Capture the cell that displays the provided text and extract its (x, y) central coordinate. 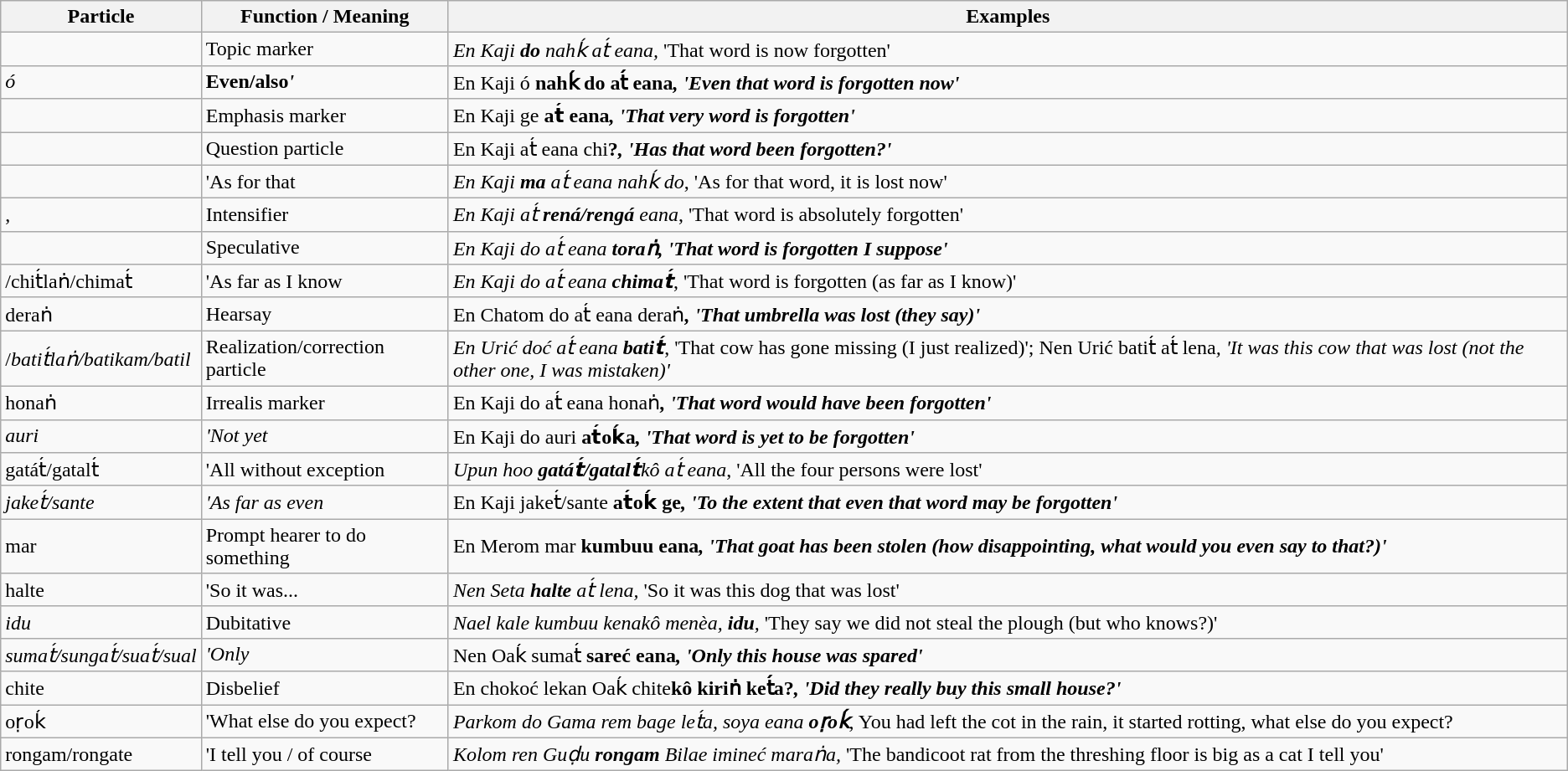
rongam/rongate (101, 754)
Speculative (325, 248)
Intensifier (325, 215)
Parkom do Gama rem bage let́a, soya eana oṛoḱ, You had left the cot in the rain, it started rotting, what else do you expect? (1008, 722)
sumat́/sungat́/suat́/sual (101, 655)
Upun hoo gatát́/gatalt́kô at́ eana, 'All the four persons were lost' (1008, 470)
/chit́laṅ/chimat́ (101, 281)
Kolom ren Guḍu rongam Bilae imineć maraṅa, 'The bandicoot rat from the threshing floor is big as a cat I tell you' (1008, 754)
En chokoć lekan Oaḱ chitekô kiriṅ ket́a?, 'Did they really buy this small house?' (1008, 688)
honaṅ (101, 403)
Prompt hearer to do something (325, 546)
jaket́/sante (101, 502)
'So it was... (325, 590)
Disbelief (325, 688)
Function / Meaning (325, 17)
ó (101, 82)
En Merom mar kumbuu eana, 'That goat has been stolen (how disappointing, what would you even say to that?)' (1008, 546)
En Kaji do at́ eana chimat́, 'That word is forgotten (as far as I know)' (1008, 281)
En Kaji do at́ eana honaṅ, 'That word would have been forgotten' (1008, 403)
mar (101, 546)
halte (101, 590)
Question particle (325, 149)
Topic marker (325, 49)
En Kaji do auri at́oḱa, 'That word is yet to be forgotten' (1008, 436)
Nen Seta halte at́ lena, 'So it was this dog that was lost' (1008, 590)
idu (101, 622)
gatát́/gatalt́ (101, 470)
Realization/correction particle (325, 358)
, (101, 215)
En Chatom do at́ eana deraṅ, 'That umbrella was lost (they say)' (1008, 314)
'All without exception (325, 470)
En Kaji ó nahḱ do at́ eana, 'Even that word is forgotten now' (1008, 82)
deraṅ (101, 314)
Particle (101, 17)
'Not yet (325, 436)
/batit́laṅ/batikam/batil (101, 358)
auri (101, 436)
'Only (325, 655)
En Kaji at́ rená/rengá eana, 'That word is absolutely forgotten' (1008, 215)
Examples (1008, 17)
En Kaji ma at́ eana nahḱ do, 'As for that word, it is lost now' (1008, 182)
Irrealis marker (325, 403)
chite (101, 688)
'I tell you / of course (325, 754)
Nen Oaḱ sumat́ sareć eana, 'Only this house was spared' (1008, 655)
En Kaji do at́ eana toraṅ, 'That word is forgotten I suppose' (1008, 248)
Hearsay (325, 314)
'What else do you expect? (325, 722)
Nael kale kumbuu kenakô menèa, idu, 'They say we did not steal the plough (but who knows?)' (1008, 622)
Emphasis marker (325, 116)
En Kaji do nahḱ at́ eana, 'That word is now forgotten' (1008, 49)
'As far as I know (325, 281)
En Kaji jaket́/sante at́oḱ ge, 'To the extent that even that word may be forgotten' (1008, 502)
En Kaji at́ eana chi?, 'Has that word been forgotten?' (1008, 149)
'As for that (325, 182)
oṛoḱ (101, 722)
En Kaji ge at́ eana, 'That very word is forgotten' (1008, 116)
'As far as even (325, 502)
Dubitative (325, 622)
Even/also' (325, 82)
